Return the (X, Y) coordinate for the center point of the cell that contains the specified text.  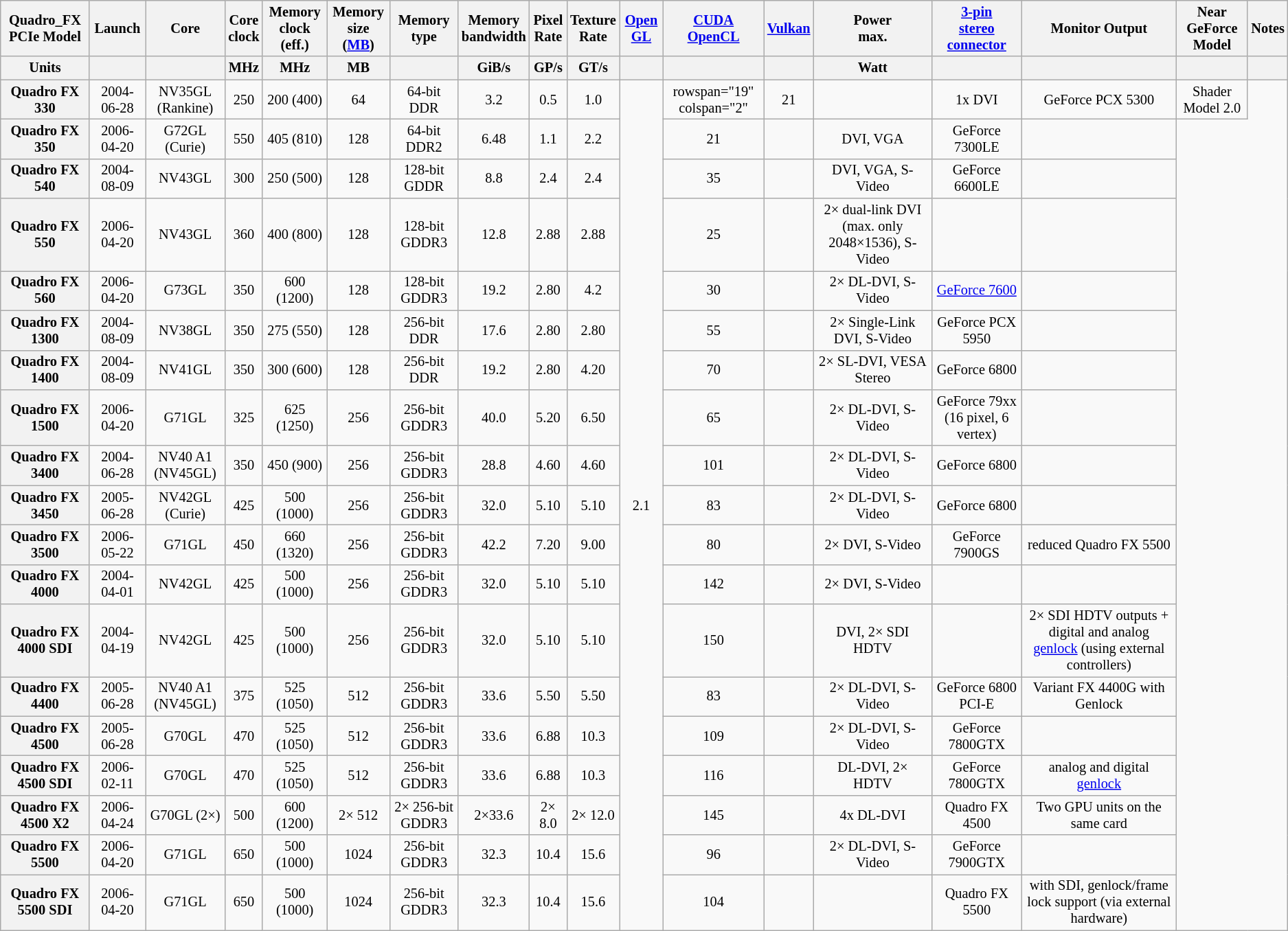
analog and digital genlock (1099, 775)
70 (713, 370)
360 (243, 235)
500 (243, 815)
96 (713, 855)
4.20 (593, 370)
64 (359, 100)
300 (600) (295, 370)
150 (713, 641)
2.1 (642, 505)
CUDA OpenCL (713, 28)
Watt (872, 68)
DVI, VGA, S-Video (872, 179)
1.0 (593, 100)
GP/s (548, 68)
GeForce 79xx (16 pixel, 6 vertex) (977, 417)
TextureRate (593, 28)
reduced Quadro FX 5500 (1099, 544)
G73GL (185, 290)
375 (243, 696)
3.2 (494, 100)
9.00 (593, 544)
Vulkan (789, 28)
Core (185, 28)
2004-04-19 (117, 641)
Quadro FX 3450 (45, 505)
2.2 (593, 139)
55 (713, 330)
Coreclock (243, 28)
30 (713, 290)
DVI, 2× SDI HDTV (872, 641)
145 (713, 815)
Quadro FX 4000 (45, 584)
28.8 (494, 466)
80 (713, 544)
200 (400) (295, 100)
Notes (1268, 28)
Quadro FX 350 (45, 139)
Quadro FX 3400 (45, 466)
660 (1320) (295, 544)
2006-04-24 (117, 815)
NV42GL (Curie) (185, 505)
Memory clock (eff.) (295, 28)
GeForce 6600LE (977, 179)
Units (45, 68)
Quadro FX 4500 X2 (45, 815)
109 (713, 736)
128-bit GDDR (424, 179)
65 (713, 417)
Powermax. (872, 28)
325 (243, 417)
1x DVI (977, 100)
Quadro FX 5500 SDI (45, 902)
Memorybandwidth (494, 28)
250 (500) (295, 179)
Quadro FX 560 (45, 290)
Memory size(MB) (359, 28)
40.0 (494, 417)
Near GeForce Model (1212, 28)
Quadro FX 550 (45, 235)
250 (243, 100)
2× dual-link DVI (max. only 2048×1536), S-Video (872, 235)
6.48 (494, 139)
Quadro FX 4000 SDI (45, 641)
4x DL-DVI (872, 815)
GeForce PCX 5950 (977, 330)
64-bit DDR2 (424, 139)
Quadro FX 4400 (45, 696)
Launch (117, 28)
Variant FX 4400G with Genlock (1099, 696)
G72GL (Curie) (185, 139)
7.20 (548, 544)
NV35GL (Rankine) (185, 100)
Two GPU units on the same card (1099, 815)
625 (1250) (295, 417)
Quadro FX 1500 (45, 417)
35 (713, 179)
Quadro FX 1400 (45, 370)
GiB/s (494, 68)
1.1 (548, 139)
12.8 (494, 235)
DVI, VGA (872, 139)
0.5 (548, 100)
Open GL (642, 28)
NV41GL (185, 370)
450 (243, 544)
GeForce PCX 5300 (1099, 100)
NV38GL (185, 330)
6.50 (593, 417)
2× 256-bit GDDR3 (424, 815)
G70GL (2×) (185, 815)
Monitor Output (1099, 28)
405 (810) (295, 139)
2× SDI HDTV outputs + digital and analog genlock (using external controllers) (1099, 641)
GeForce 7900GTX (977, 855)
Quadro FX 330 (45, 100)
142 (713, 584)
Shader Model 2.0 (1212, 100)
GeForce 7900GS (977, 544)
42.2 (494, 544)
rowspan="19" colspan="2" (713, 100)
5.20 (548, 417)
2× 8.0 (548, 815)
MB (359, 68)
GeForce 7300LE (977, 139)
2004-04-01 (117, 584)
400 (800) (295, 235)
101 (713, 466)
2× SL-DVI, VESA Stereo (872, 370)
300 (243, 179)
2× 12.0 (593, 815)
GeForce 7600 (977, 290)
25 (713, 235)
2006-05-22 (117, 544)
450 (900) (295, 466)
GeForce 6800 PCI-E (977, 696)
GT/s (593, 68)
4.2 (593, 290)
275 (550) (295, 330)
17.6 (494, 330)
2×33.6 (494, 815)
2× 512 (359, 815)
550 (243, 139)
Quadro FX 1300 (45, 330)
DL-DVI, 2× HDTV (872, 775)
104 (713, 902)
64-bit DDR (424, 100)
Quadro FX 4500 SDI (45, 775)
Memory type (424, 28)
116 (713, 775)
8.8 (494, 179)
with SDI, genlock/frame lock support (via external hardware) (1099, 902)
Quadro_FXPCIe Model (45, 28)
Quadro FX 540 (45, 179)
Quadro FX 3500 (45, 544)
3-pinstereoconnector (977, 28)
PixelRate (548, 28)
2× Single-Link DVI, S-Video (872, 330)
2006-02-11 (117, 775)
